Scan for the cell matching the given text and deliver its [x, y] coordinate at center. 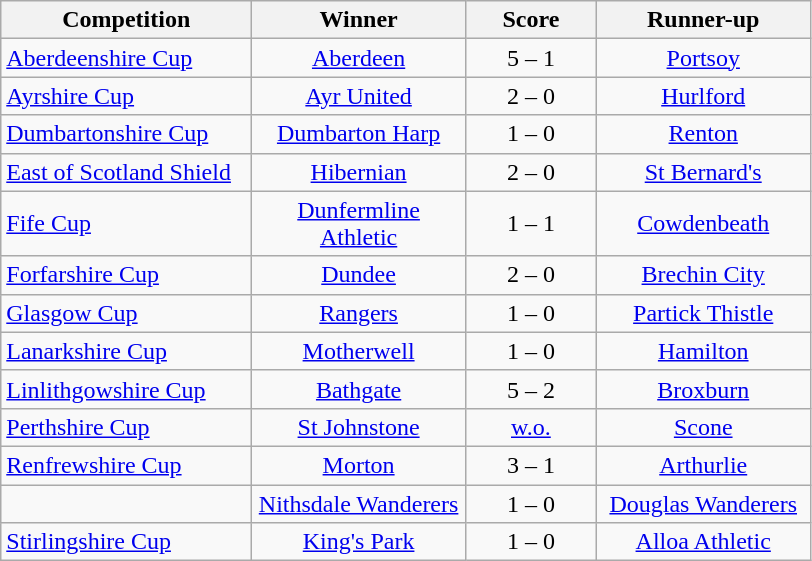
Lanarkshire Cup [126, 351]
Hamilton [703, 351]
Aberdeenshire Cup [126, 58]
Broxburn [703, 389]
Douglas Wanderers [703, 503]
w.o. [530, 427]
East of Scotland Shield [126, 172]
Competition [126, 20]
Nithsdale Wanderers [359, 503]
Brechin City [703, 275]
Bathgate [359, 389]
Fife Cup [126, 224]
Dunfermline Athletic [359, 224]
Perthshire Cup [126, 427]
Dumbarton Harp [359, 134]
Stirlingshire Cup [126, 542]
Hibernian [359, 172]
Ayr United [359, 96]
Winner [359, 20]
King's Park [359, 542]
Morton [359, 465]
Portsoy [703, 58]
Cowdenbeath [703, 224]
Ayrshire Cup [126, 96]
3 – 1 [530, 465]
Motherwell [359, 351]
Glasgow Cup [126, 313]
Scone [703, 427]
Linlithgowshire Cup [126, 389]
Aberdeen [359, 58]
St Johnstone [359, 427]
Forfarshire Cup [126, 275]
Score [530, 20]
Renfrewshire Cup [126, 465]
5 – 2 [530, 389]
Rangers [359, 313]
Runner-up [703, 20]
Alloa Athletic [703, 542]
Arthurlie [703, 465]
5 – 1 [530, 58]
Dumbartonshire Cup [126, 134]
Partick Thistle [703, 313]
St Bernard's [703, 172]
Dundee [359, 275]
1 – 1 [530, 224]
Renton [703, 134]
Hurlford [703, 96]
